Identify which cell holds the provided text, then report its [x, y] central coordinate. 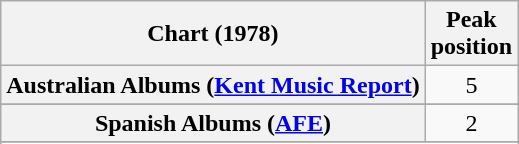
Spanish Albums (AFE) [213, 123]
Australian Albums (Kent Music Report) [213, 85]
2 [471, 123]
5 [471, 85]
Chart (1978) [213, 34]
Peakposition [471, 34]
